Output the (X, Y) coordinate of the center of the cell containing the given text.  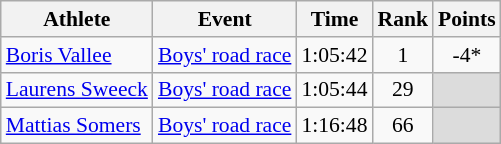
1 (404, 55)
1:05:42 (334, 55)
Mattias Somers (77, 126)
1:05:44 (334, 90)
Rank (404, 19)
Time (334, 19)
Boris Vallee (77, 55)
1:16:48 (334, 126)
66 (404, 126)
Event (224, 19)
Athlete (77, 19)
-4* (467, 55)
29 (404, 90)
Laurens Sweeck (77, 90)
Points (467, 19)
